Scan for the cell matching the given text and deliver its [x, y] coordinate at center. 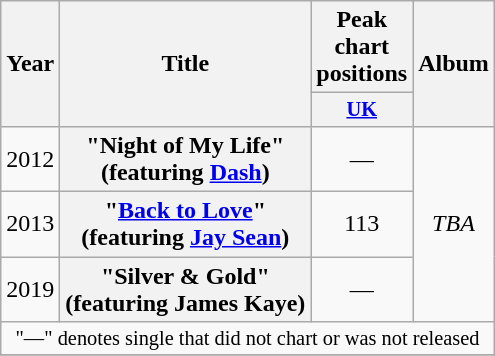
"Silver & Gold"(featuring James Kaye) [186, 290]
"Night of My Life"(featuring Dash) [186, 158]
Album [454, 64]
TBA [454, 224]
UK [362, 110]
113 [362, 224]
Title [186, 64]
2019 [30, 290]
2013 [30, 224]
Year [30, 64]
Peak chart positions [362, 47]
2012 [30, 158]
"—" denotes single that did not chart or was not released [248, 339]
"Back to Love"(featuring Jay Sean) [186, 224]
